Detect which cell encompasses the target text, then output its (X, Y) center coordinate. 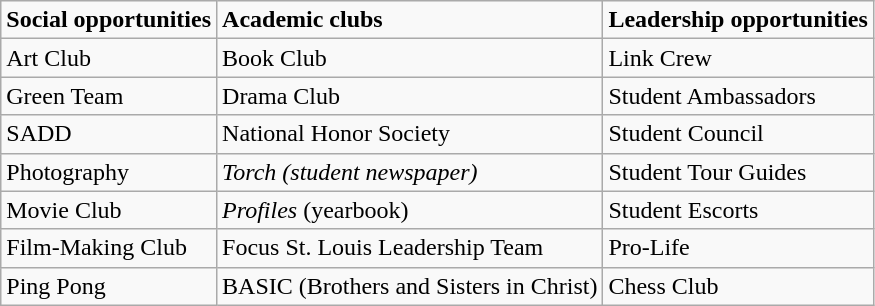
Social opportunities (109, 20)
Green Team (109, 96)
Student Council (738, 134)
Chess Club (738, 286)
Student Escorts (738, 210)
Photography (109, 172)
Student Ambassadors (738, 96)
Film-Making Club (109, 248)
Student Tour Guides (738, 172)
Ping Pong (109, 286)
SADD (109, 134)
BASIC (Brothers and Sisters in Christ) (410, 286)
National Honor Society (410, 134)
Art Club (109, 58)
Profiles (yearbook) (410, 210)
Focus St. Louis Leadership Team (410, 248)
Drama Club (410, 96)
Pro-Life (738, 248)
Book Club (410, 58)
Torch (student newspaper) (410, 172)
Link Crew (738, 58)
Movie Club (109, 210)
Leadership opportunities (738, 20)
Academic clubs (410, 20)
